Detect which cell encompasses the target text, then output its [x, y] center coordinate. 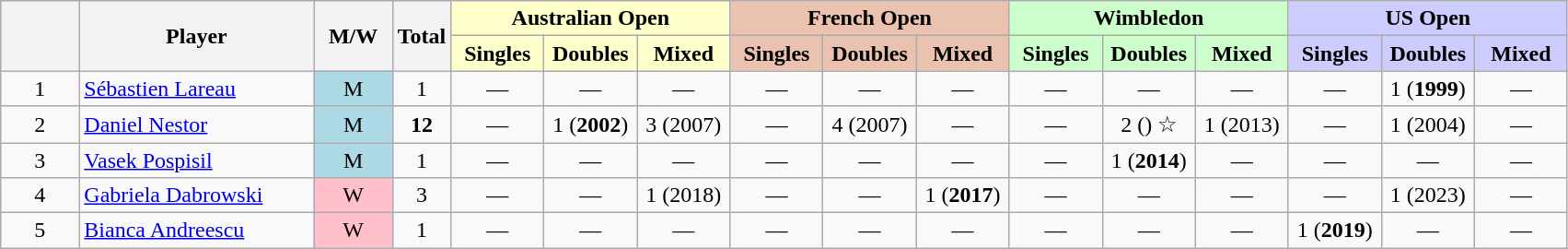
French Open [869, 18]
1 (2023) [1427, 196]
Sébastien Lareau [197, 89]
Vasek Pospisil [197, 160]
Daniel Nestor [197, 125]
Bianca Andreescu [197, 231]
2 [41, 125]
1 (2002) [591, 125]
4 (2007) [869, 125]
4 [41, 196]
Australian Open [591, 18]
1 (2018) [683, 196]
M/W [354, 36]
1 (2014) [1149, 160]
2 () ☆ [1149, 125]
1 (2013) [1241, 125]
12 [422, 125]
1 (2017) [963, 196]
Player [197, 36]
Gabriela Dabrowski [197, 196]
1 (2004) [1427, 125]
1 (1999) [1427, 89]
1 (2019) [1335, 231]
US Open [1427, 18]
Total [422, 36]
Wimbledon [1149, 18]
3 (2007) [683, 125]
5 [41, 231]
